Provide the [x, y] coordinate of the cell's center where the given text is located.  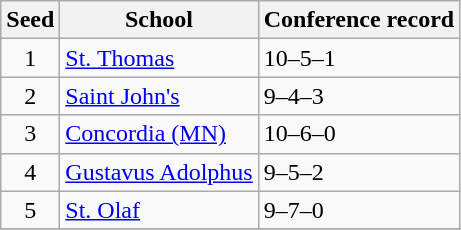
5 [30, 210]
3 [30, 134]
10–6–0 [358, 134]
Concordia (MN) [159, 134]
9–5–2 [358, 172]
2 [30, 96]
Seed [30, 20]
St. Olaf [159, 210]
School [159, 20]
4 [30, 172]
10–5–1 [358, 58]
Saint John's [159, 96]
9–4–3 [358, 96]
1 [30, 58]
St. Thomas [159, 58]
Gustavus Adolphus [159, 172]
9–7–0 [358, 210]
Conference record [358, 20]
